Search for the cell housing the specified text and yield its [X, Y] center coordinate. 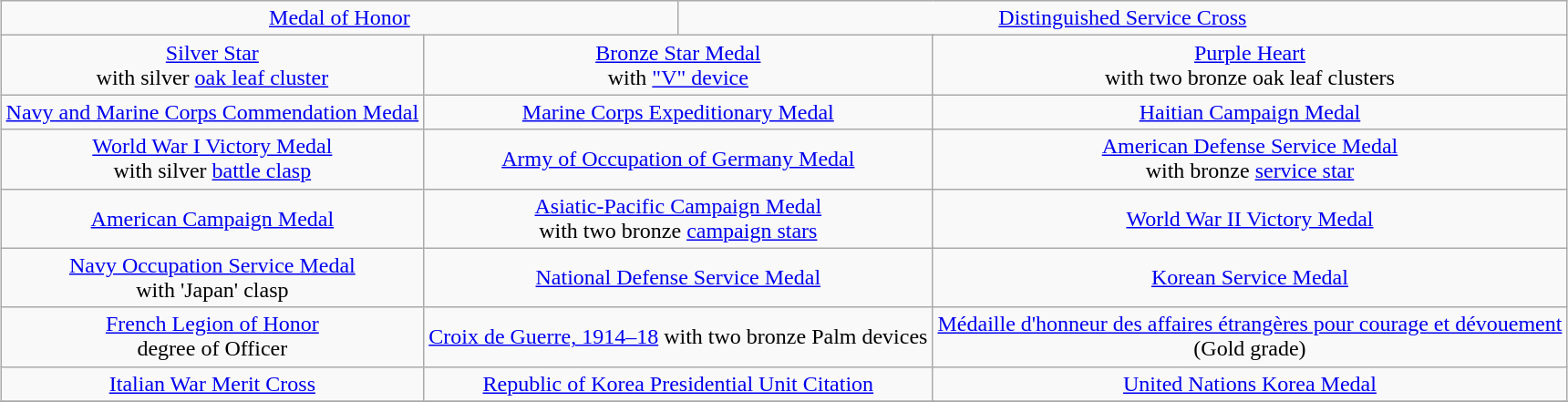
Bronze Star Medalwith "V" device [678, 66]
Army of Occupation of Germany Medal [678, 159]
Purple Heartwith two bronze oak leaf clusters [1250, 66]
Asiatic-Pacific Campaign Medalwith two bronze campaign stars [678, 219]
Haitian Campaign Medal [1250, 112]
Distinguished Service Cross [1123, 18]
Navy Occupation Service Medalwith 'Japan' clasp [212, 277]
American Defense Service Medalwith bronze service star [1250, 159]
Korean Service Medal [1250, 277]
Silver Starwith silver oak leaf cluster [212, 66]
United Nations Korea Medal [1250, 384]
Republic of Korea Presidential Unit Citation [678, 384]
Medal of Honor [339, 18]
World War I Victory Medalwith silver battle clasp [212, 159]
French Legion of Honordegree of Officer [212, 337]
Marine Corps Expeditionary Medal [678, 112]
Navy and Marine Corps Commendation Medal [212, 112]
National Defense Service Medal [678, 277]
Médaille d'honneur des affaires étrangères pour courage et dévouement(Gold grade) [1250, 337]
Croix de Guerre, 1914–18 with two bronze Palm devices [678, 337]
Italian War Merit Cross [212, 384]
World War II Victory Medal [1250, 219]
American Campaign Medal [212, 219]
